Search for the cell housing the specified text and yield its [X, Y] center coordinate. 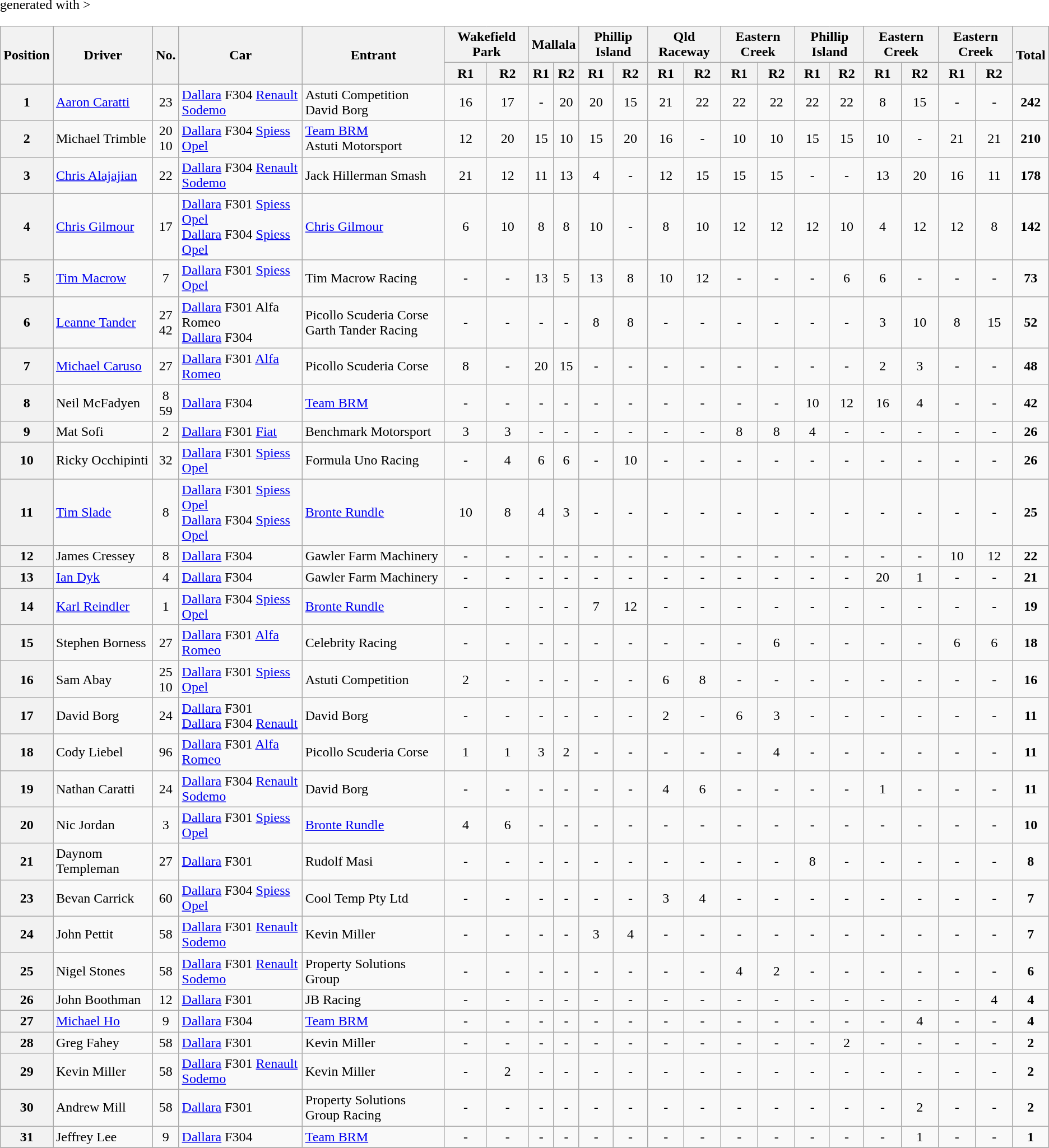
30 [27, 1108]
28 [27, 1043]
142 [1031, 226]
Qld Raceway [684, 45]
96 [166, 752]
Nigel Stones [103, 970]
Tim Slade [103, 512]
Position [27, 55]
29 [27, 1071]
Mat Sofi [103, 431]
2010 [166, 139]
Car [240, 55]
Bevan Carrick [103, 898]
42 [1031, 402]
Ricky Occhipinti [103, 461]
Cool Temp Pty Ltd [373, 898]
2742 [166, 322]
Formula Uno Racing [373, 461]
Nathan Caratti [103, 789]
Picollo Scuderia CorseGarth Tander Racing [373, 322]
Stephen Borness [103, 643]
Tim Macrow Racing [373, 278]
Property Solutions Group [373, 970]
Chris Alajajian [103, 175]
Total [1031, 55]
60 [166, 898]
14 [27, 606]
Daynom Templeman [103, 862]
Dallara F301Dallara F304 Renault [240, 716]
Aaron Caratti [103, 102]
Michael Trimble [103, 139]
210 [1031, 139]
Neil McFadyen [103, 402]
Team BRMAstuti Motorsport [373, 139]
Cody Liebel [103, 752]
Karl Reindler [103, 606]
Leanne Tander [103, 322]
Astuti CompetitionDavid Borg [373, 102]
Michael Caruso [103, 366]
Rudolf Masi [373, 862]
Entrant [373, 55]
Jeffrey Lee [103, 1137]
52 [1031, 322]
Astuti Competition [373, 679]
Mallala [554, 45]
73 [1031, 278]
178 [1031, 175]
John Boothman [103, 1000]
James Cressey [103, 556]
Nic Jordan [103, 825]
Celebrity Racing [373, 643]
31 [27, 1137]
Dallara F301 Fiat [240, 431]
Michael Ho [103, 1021]
Dallara F301 Alfa RomeoDallara F304 [240, 322]
No. [166, 55]
859 [166, 402]
Sam Abay [103, 679]
Jack Hillerman Smash [373, 175]
Tim Macrow [103, 278]
48 [1031, 366]
Greg Fahey [103, 1043]
Property Solutions Group Racing [373, 1108]
2510 [166, 679]
John Pettit [103, 935]
32 [166, 461]
Andrew Mill [103, 1108]
Benchmark Motorsport [373, 431]
Ian Dyk [103, 578]
Wakefield Park [486, 45]
JB Racing [373, 1000]
Driver [103, 55]
242 [1031, 102]
